Find where the given text appears and provide that cell's center as [X, Y] coordinate. 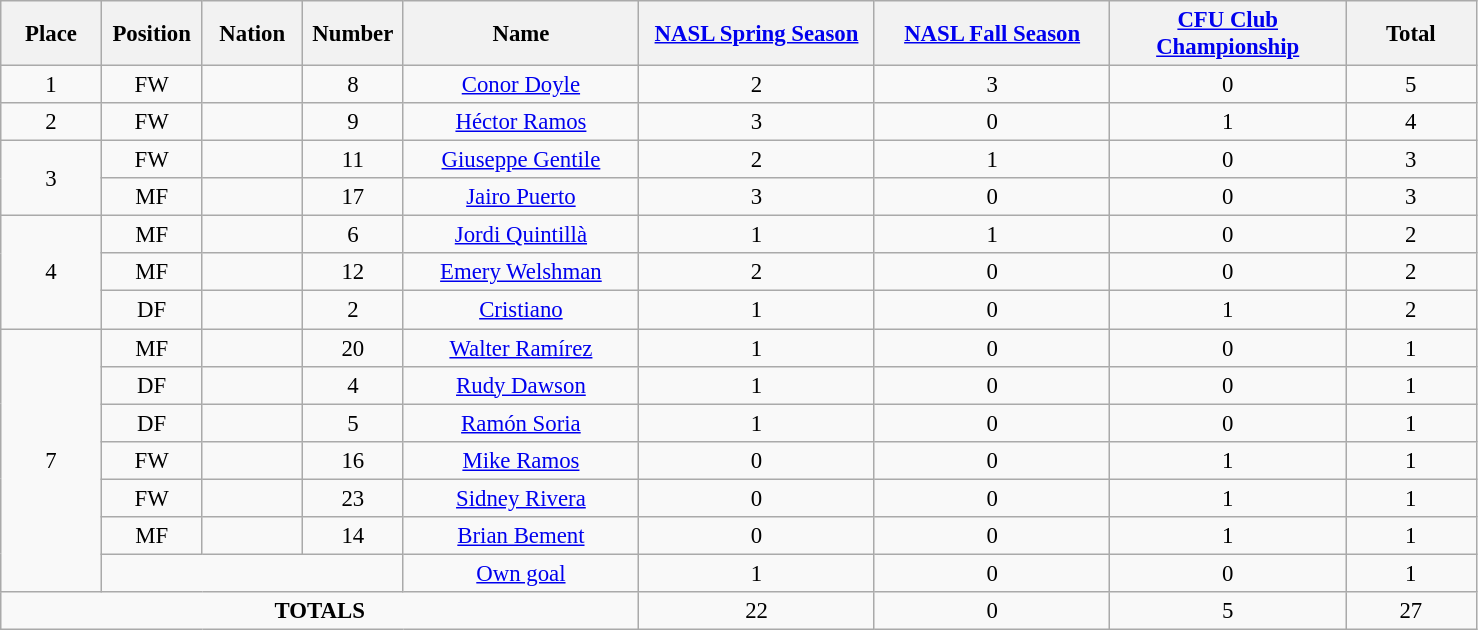
27 [1412, 611]
Place [52, 34]
Héctor Ramos [521, 122]
NASL Spring Season [757, 34]
Nation [252, 34]
Own goal [521, 573]
CFU Club Championship [1228, 34]
Emery Welshman [521, 273]
22 [757, 611]
7 [52, 460]
20 [354, 348]
Position [152, 34]
14 [354, 536]
17 [354, 197]
Mike Ramos [521, 460]
Walter Ramírez [521, 348]
11 [354, 160]
Conor Doyle [521, 85]
Jairo Puerto [521, 197]
9 [354, 122]
Ramón Soria [521, 423]
23 [354, 498]
Total [1412, 34]
Sidney Rivera [521, 498]
8 [354, 85]
Name [521, 34]
TOTALS [320, 611]
Number [354, 34]
Giuseppe Gentile [521, 160]
Brian Bement [521, 536]
NASL Fall Season [992, 34]
Jordi Quintillà [521, 235]
Rudy Dawson [521, 385]
12 [354, 273]
Cristiano [521, 310]
16 [354, 460]
6 [354, 235]
